Scan for the cell matching the given text and deliver its (X, Y) coordinate at center. 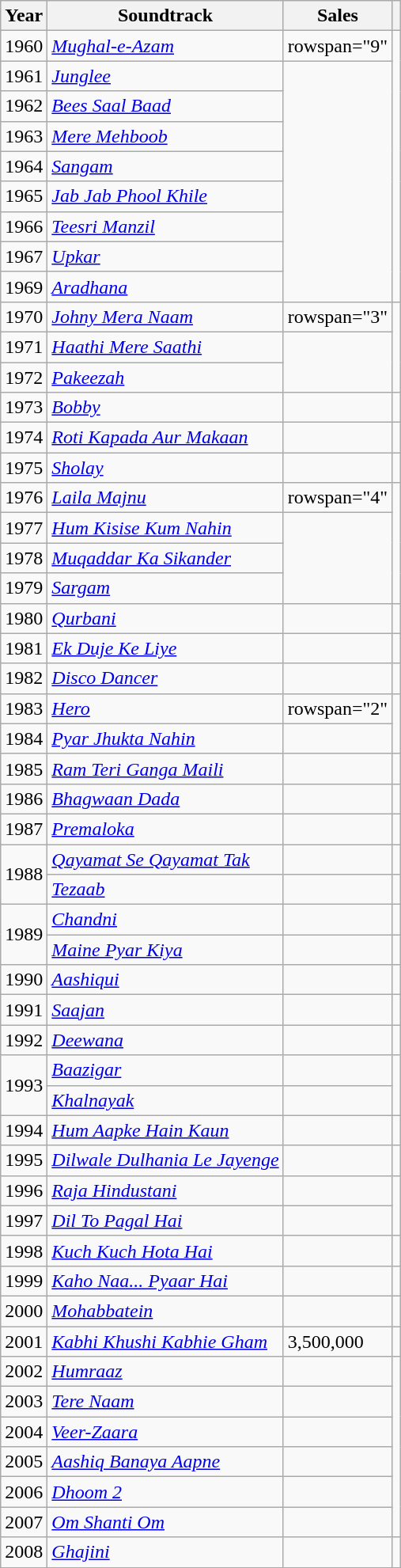
1975 (24, 468)
Laila Majnu (165, 498)
1979 (24, 588)
1984 (24, 738)
Kaho Naa... Pyaar Hai (165, 1281)
Premaloka (165, 829)
2003 (24, 1402)
Year (24, 16)
Veer-Zaara (165, 1432)
Hum Aapke Hain Kaun (165, 1130)
Sangam (165, 166)
Ram Teri Ganga Maili (165, 769)
Raja Hindustani (165, 1190)
1962 (24, 106)
1974 (24, 438)
1994 (24, 1130)
1971 (24, 347)
1980 (24, 618)
2006 (24, 1492)
Chandni (165, 920)
1997 (24, 1221)
1965 (24, 196)
Jab Jab Phool Khile (165, 196)
1973 (24, 408)
1970 (24, 317)
1993 (24, 1085)
2000 (24, 1311)
Om Shanti Om (165, 1522)
Humraaz (165, 1372)
1977 (24, 528)
1986 (24, 799)
1982 (24, 678)
Saajan (165, 1010)
2004 (24, 1432)
Roti Kapada Aur Makaan (165, 438)
Aradhana (165, 287)
Baazigar (165, 1070)
Bhagwaan Dada (165, 799)
Tere Naam (165, 1402)
Dhoom 2 (165, 1492)
1990 (24, 980)
1964 (24, 166)
1992 (24, 1040)
1969 (24, 287)
Qurbani (165, 618)
Muqaddar Ka Sikander (165, 558)
Johny Mera Naam (165, 317)
1983 (24, 708)
Junglee (165, 76)
Mohabbatein (165, 1311)
Aashiq Banaya Aapne (165, 1462)
Tezaab (165, 890)
Disco Dancer (165, 678)
rowspan="3" (338, 317)
Soundtrack (165, 16)
1998 (24, 1251)
rowspan="9" (338, 46)
Qayamat Se Qayamat Tak (165, 859)
Hero (165, 708)
1989 (24, 935)
Dilwale Dulhania Le Jayenge (165, 1160)
Sholay (165, 468)
1987 (24, 829)
1966 (24, 226)
rowspan="4" (338, 498)
Ghajini (165, 1552)
1972 (24, 378)
Bees Saal Baad (165, 106)
Mere Mehboob (165, 136)
Pakeezah (165, 378)
Hum Kisise Kum Nahin (165, 528)
1961 (24, 76)
1978 (24, 558)
1999 (24, 1281)
1996 (24, 1190)
Sargam (165, 588)
Pyar Jhukta Nahin (165, 738)
Maine Pyar Kiya (165, 950)
2008 (24, 1552)
Kuch Kuch Hota Hai (165, 1251)
1967 (24, 256)
2007 (24, 1522)
Khalnayak (165, 1100)
Dil To Pagal Hai (165, 1221)
2001 (24, 1342)
Upkar (165, 256)
Aashiqui (165, 980)
1976 (24, 498)
1985 (24, 769)
1991 (24, 1010)
1963 (24, 136)
Deewana (165, 1040)
1981 (24, 648)
1960 (24, 46)
2005 (24, 1462)
Haathi Mere Saathi (165, 347)
rowspan="2" (338, 708)
2002 (24, 1372)
1988 (24, 874)
1995 (24, 1160)
Ek Duje Ke Liye (165, 648)
3,500,000 (338, 1342)
Kabhi Khushi Kabhie Gham (165, 1342)
Bobby (165, 408)
Sales (338, 16)
Teesri Manzil (165, 226)
Mughal-e-Azam (165, 46)
